Return the (x, y) coordinate for the center point of the cell that contains the specified text.  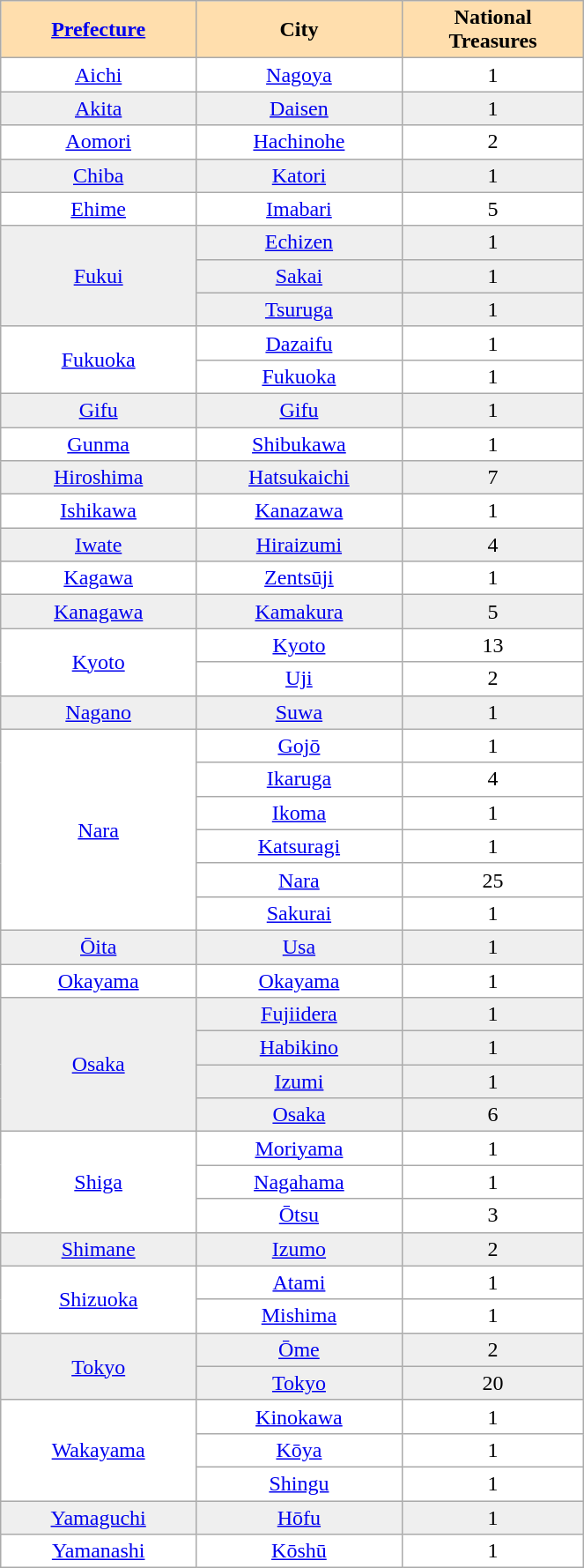
Wakayama (99, 1450)
Sakurai (299, 913)
Shizuoka (99, 1299)
Moriyama (299, 1148)
City (299, 30)
Ōtsu (299, 1215)
20 (493, 1383)
Aichi (99, 75)
Hachinohe (299, 142)
25 (493, 880)
Sakai (299, 276)
Yamaguchi (99, 1517)
Fukui (99, 276)
Katori (299, 175)
Izumi (299, 1081)
Akita (99, 108)
Kamakura (299, 612)
Hiraizumi (299, 545)
Mishima (299, 1316)
Nagahama (299, 1182)
Ehime (99, 209)
Aomori (99, 142)
Kagawa (99, 578)
Imabari (299, 209)
Kinokawa (299, 1416)
Iwate (99, 545)
Habikino (299, 1048)
6 (493, 1115)
Kōya (299, 1450)
Shibukawa (299, 443)
Kanagawa (99, 612)
Nagano (99, 712)
Yamanashi (99, 1551)
Atami (299, 1282)
Hatsukaichi (299, 478)
Shingu (299, 1483)
13 (493, 645)
Ishikawa (99, 511)
Shiga (99, 1182)
Kanazawa (299, 511)
Hiroshima (99, 478)
Dazaifu (299, 343)
Chiba (99, 175)
Ikaruga (299, 779)
3 (493, 1215)
Gunma (99, 443)
Gojō (299, 746)
Shimane (99, 1249)
7 (493, 478)
Suwa (299, 712)
Daisen (299, 108)
Tsuruga (299, 309)
Zentsūji (299, 578)
Uji (299, 679)
Kōshū (299, 1551)
Fujiidera (299, 1014)
Ōme (299, 1349)
Usa (299, 947)
Ikoma (299, 813)
Izumo (299, 1249)
Nagoya (299, 75)
Katsuragi (299, 846)
Hōfu (299, 1517)
Echizen (299, 242)
Prefecture (99, 30)
National Treasures (493, 30)
Ōita (99, 947)
